Detect which cell encompasses the target text, then output its [X, Y] center coordinate. 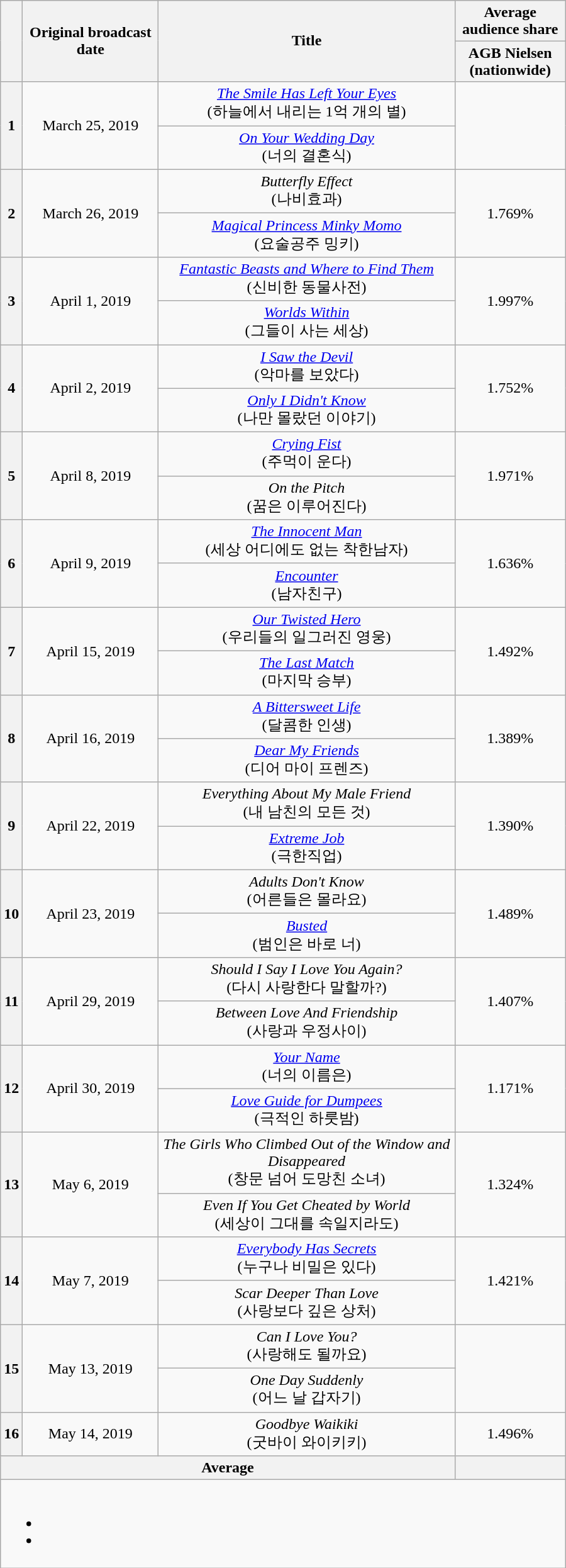
1.997% [510, 301]
1.324% [510, 1185]
April 22, 2019 [91, 826]
April 2, 2019 [91, 389]
1.769% [510, 213]
1.496% [510, 1434]
1.489% [510, 914]
1.752% [510, 389]
16 [11, 1434]
Love Guide for Dumpees(극적인 하룻밤) [307, 1111]
1.421% [510, 1281]
The Last Match(마지막 승부) [307, 673]
Everybody Has Secrets(누구나 비밀은 있다) [307, 1259]
May 13, 2019 [91, 1368]
On Your Wedding Day(너의 결혼식) [307, 148]
Fantastic Beasts and Where to Find Them(신비한 동물사전) [307, 279]
April 8, 2019 [91, 476]
Average [228, 1468]
Busted(범인은 바로 너) [307, 936]
1.171% [510, 1089]
March 26, 2019 [91, 213]
3 [11, 301]
Only I Didn't Know(나만 몰랐던 이야기) [307, 410]
1.492% [510, 651]
1.390% [510, 826]
5 [11, 476]
14 [11, 1281]
A Bittersweet Life(달콤한 인생) [307, 717]
Everything About My Male Friend(내 남친의 모든 것) [307, 804]
May 6, 2019 [91, 1185]
April 15, 2019 [91, 651]
April 16, 2019 [91, 739]
12 [11, 1089]
March 25, 2019 [91, 126]
Goodbye Waikiki(굿바이 와이키키) [307, 1434]
Your Name(너의 이름은) [307, 1067]
One Day Suddenly(어느 날 갑자기) [307, 1390]
Adults Don't Know(어른들은 몰라요) [307, 892]
Title [307, 41]
On the Pitch(꿈은 이루어진다) [307, 498]
Should I Say I Love You Again?(다시 사랑한다 말할까?) [307, 979]
The Innocent Man(세상 어디에도 없는 착한남자) [307, 542]
Worlds Within(그들이 사는 세상) [307, 323]
Butterfly Effect(나비효과) [307, 191]
8 [11, 739]
Between Love And Friendship(사랑과 우정사이) [307, 1023]
Magical Princess Minky Momo(요술공주 밍키) [307, 235]
The Girls Who Climbed Out of the Window and Disappeared(창문 넘어 도망친 소녀) [307, 1163]
The Smile Has Left Your Eyes(하늘에서 내리는 1억 개의 별) [307, 104]
15 [11, 1368]
1.407% [510, 1000]
9 [11, 826]
May 7, 2019 [91, 1281]
April 1, 2019 [91, 301]
11 [11, 1000]
1.389% [510, 739]
6 [11, 564]
AGB Nielsen (nationwide) [510, 62]
Extreme Job(극한직업) [307, 848]
April 30, 2019 [91, 1089]
Our Twisted Hero(우리들의 일그러진 영웅) [307, 629]
Dear My Friends(디어 마이 프렌즈) [307, 761]
Even If You Get Cheated by World(세상이 그대를 속일지라도) [307, 1215]
4 [11, 389]
13 [11, 1185]
May 14, 2019 [91, 1434]
2 [11, 213]
I Saw the Devil(악마를 보았다) [307, 367]
Encounter(남자친구) [307, 585]
April 9, 2019 [91, 564]
Can I Love You?(사랑해도 될까요) [307, 1347]
1 [11, 126]
1.636% [510, 564]
Scar Deeper Than Love(사랑보다 깊은 상처) [307, 1302]
April 23, 2019 [91, 914]
Original broadcast date [91, 41]
10 [11, 914]
Crying Fist(주먹이 운다) [307, 454]
7 [11, 651]
April 29, 2019 [91, 1000]
1.971% [510, 476]
Average audience share [510, 20]
